Output the (X, Y) coordinate of the center of the cell containing the given text.  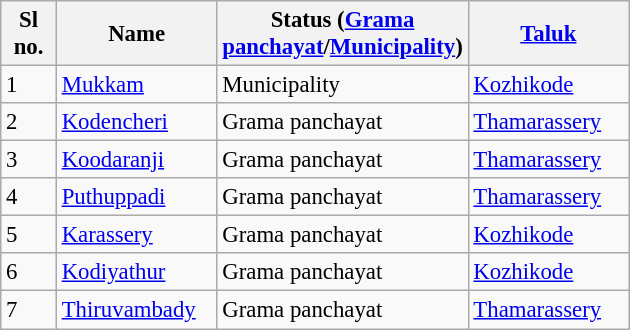
Mukkam (136, 85)
1 (29, 85)
4 (29, 197)
6 (29, 273)
Thiruvambady (136, 310)
Status (Grama panchayat/Municipality) (342, 34)
Sl no. (29, 34)
3 (29, 160)
Karassery (136, 235)
Kodencheri (136, 122)
Koodaranji (136, 160)
Municipality (342, 85)
Taluk (548, 34)
Name (136, 34)
5 (29, 235)
Kodiyathur (136, 273)
2 (29, 122)
Puthuppadi (136, 197)
7 (29, 310)
